Extract the [x, y] coordinate from the center of the cell holding the provided text.  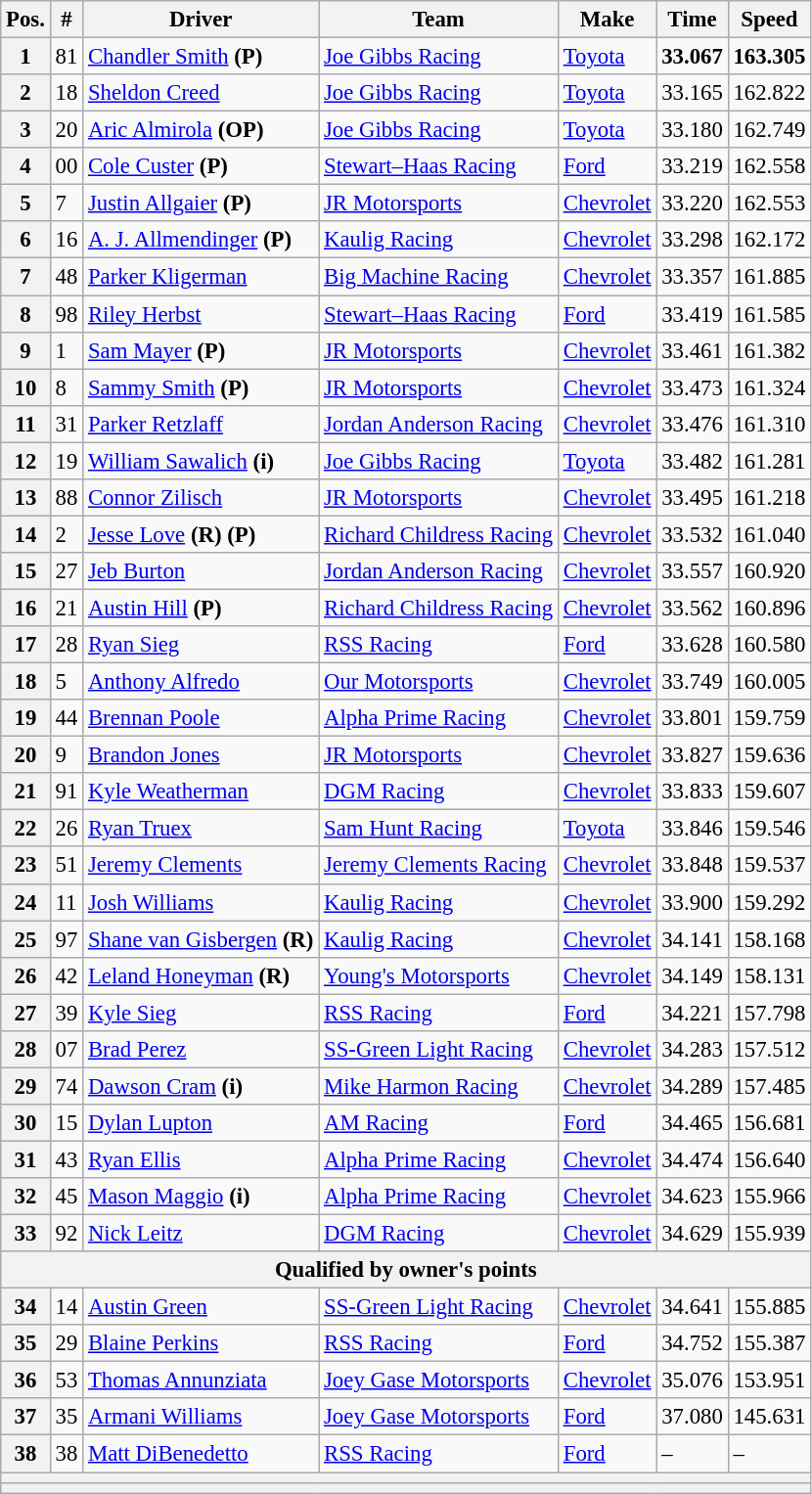
161.585 [769, 314]
155.966 [769, 1197]
AM Racing [438, 1123]
33.749 [693, 682]
43 [67, 1159]
157.485 [769, 1086]
Brad Perez [202, 1050]
33.419 [693, 314]
160.580 [769, 645]
William Sawalich (i) [202, 461]
53 [67, 1381]
33.298 [693, 240]
Sheldon Creed [202, 93]
34.474 [693, 1159]
159.607 [769, 792]
Brandon Jones [202, 755]
158.168 [769, 939]
23 [25, 866]
33.562 [693, 608]
Kyle Weatherman [202, 792]
Austin Green [202, 1307]
Our Motorsports [438, 682]
34 [25, 1307]
162.558 [769, 166]
160.005 [769, 682]
Josh Williams [202, 902]
30 [25, 1123]
34.752 [693, 1343]
Parker Kligerman [202, 277]
33.827 [693, 755]
160.920 [769, 571]
Aric Almirola (OP) [202, 130]
39 [67, 1013]
34.465 [693, 1123]
Ryan Truex [202, 829]
157.512 [769, 1050]
22 [25, 829]
155.885 [769, 1307]
33.848 [693, 866]
Speed [769, 20]
32 [25, 1197]
Matt DiBenedetto [202, 1454]
34.221 [693, 1013]
12 [25, 461]
156.681 [769, 1123]
Dawson Cram (i) [202, 1086]
162.822 [769, 93]
Time [693, 20]
33.473 [693, 387]
4 [25, 166]
42 [67, 975]
Pos. [25, 20]
162.553 [769, 204]
Chandler Smith (P) [202, 57]
156.640 [769, 1159]
Team [438, 20]
92 [67, 1234]
34.289 [693, 1086]
81 [67, 57]
Ryan Ellis [202, 1159]
Jeremy Clements Racing [438, 866]
35.076 [693, 1381]
155.387 [769, 1343]
6 [25, 240]
Sam Hunt Racing [438, 829]
Anthony Alfredo [202, 682]
51 [67, 866]
74 [67, 1086]
34.623 [693, 1197]
160.896 [769, 608]
Make [607, 20]
Young's Motorsports [438, 975]
161.040 [769, 534]
# [67, 20]
Jeremy Clements [202, 866]
33.628 [693, 645]
161.324 [769, 387]
161.382 [769, 350]
33.482 [693, 461]
161.885 [769, 277]
33.357 [693, 277]
13 [25, 498]
33.846 [693, 829]
34.641 [693, 1307]
97 [67, 939]
161.310 [769, 424]
33.476 [693, 424]
34.141 [693, 939]
157.798 [769, 1013]
Leland Honeyman (R) [202, 975]
162.172 [769, 240]
Brennan Poole [202, 718]
07 [67, 1050]
Dylan Lupton [202, 1123]
Justin Allgaier (P) [202, 204]
159.537 [769, 866]
33.833 [693, 792]
161.218 [769, 498]
159.546 [769, 829]
158.131 [769, 975]
34.149 [693, 975]
33.067 [693, 57]
37 [25, 1418]
33.220 [693, 204]
Riley Herbst [202, 314]
00 [67, 166]
Driver [202, 20]
145.631 [769, 1418]
155.939 [769, 1234]
Shane van Gisbergen (R) [202, 939]
Sammy Smith (P) [202, 387]
33.219 [693, 166]
Cole Custer (P) [202, 166]
Sam Mayer (P) [202, 350]
33.495 [693, 498]
159.292 [769, 902]
Mike Harmon Racing [438, 1086]
34.283 [693, 1050]
88 [67, 498]
Connor Zilisch [202, 498]
162.749 [769, 130]
33.557 [693, 571]
45 [67, 1197]
Mason Maggio (i) [202, 1197]
153.951 [769, 1381]
44 [67, 718]
Qualified by owner's points [406, 1270]
36 [25, 1381]
Jeb Burton [202, 571]
Blaine Perkins [202, 1343]
161.281 [769, 461]
48 [67, 277]
37.080 [693, 1418]
3 [25, 130]
17 [25, 645]
34.629 [693, 1234]
91 [67, 792]
25 [25, 939]
163.305 [769, 57]
10 [25, 387]
Jesse Love (R) (P) [202, 534]
33.180 [693, 130]
Ryan Sieg [202, 645]
A. J. Allmendinger (P) [202, 240]
Big Machine Racing [438, 277]
24 [25, 902]
98 [67, 314]
Thomas Annunziata [202, 1381]
33.165 [693, 93]
Parker Retzlaff [202, 424]
33 [25, 1234]
33.532 [693, 534]
33.801 [693, 718]
Kyle Sieg [202, 1013]
Nick Leitz [202, 1234]
Armani Williams [202, 1418]
Austin Hill (P) [202, 608]
33.900 [693, 902]
159.636 [769, 755]
159.759 [769, 718]
33.461 [693, 350]
